Provide the (x, y) coordinate of the cell's center where the given text is located.  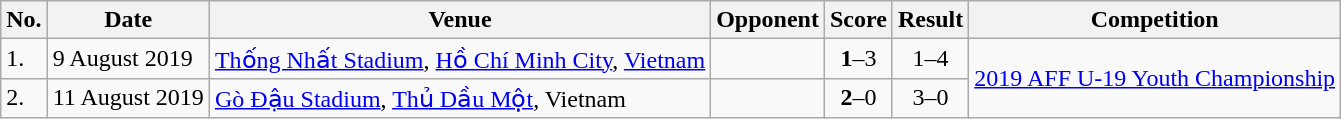
Date (128, 20)
Result (930, 20)
Thống Nhất Stadium, Hồ Chí Minh City, Vietnam (460, 59)
2–0 (858, 98)
2. (24, 98)
1–4 (930, 59)
Venue (460, 20)
3–0 (930, 98)
11 August 2019 (128, 98)
Gò Đậu Stadium, Thủ Dầu Một, Vietnam (460, 98)
1–3 (858, 59)
Opponent (768, 20)
9 August 2019 (128, 59)
Score (858, 20)
No. (24, 20)
2019 AFF U-19 Youth Championship (1155, 78)
1. (24, 59)
Competition (1155, 20)
